Provide the (X, Y) coordinate of the cell's center where the given text is located.  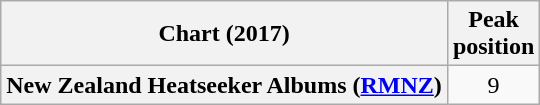
Chart (2017) (224, 34)
9 (493, 85)
Peakposition (493, 34)
New Zealand Heatseeker Albums (RMNZ) (224, 85)
